For the text-containing cell, return its midpoint in [x, y] coordinate format. 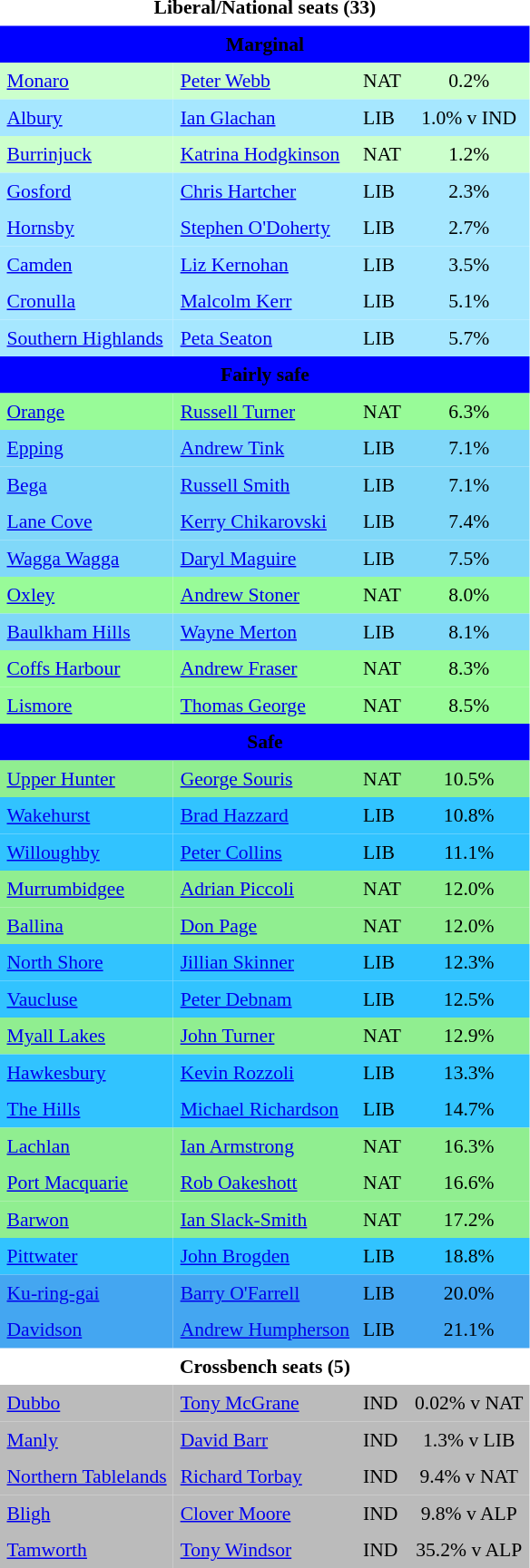
Kerry Chikarovski [265, 521]
Crossbench seats (5) [265, 1366]
Jillian Skinner [265, 962]
Stephen O'Doherty [265, 228]
Southern Highlands [87, 337]
North Shore [87, 962]
Peta Seaton [265, 337]
Daryl Maguire [265, 558]
35.2% v ALP [469, 1550]
Albury [87, 117]
David Barr [265, 1439]
9.4% v NAT [469, 1476]
Tamworth [87, 1550]
Tony Windsor [265, 1550]
3.5% [469, 264]
Orange [87, 411]
Richard Torbay [265, 1476]
7.5% [469, 558]
Northern Tablelands [87, 1476]
Russell Smith [265, 484]
Thomas George [265, 705]
Marginal [265, 44]
12.5% [469, 998]
6.3% [469, 411]
Andrew Tink [265, 448]
Rob Oakeshott [265, 1183]
20.0% [469, 1292]
Hornsby [87, 228]
Dubbo [87, 1403]
10.8% [469, 815]
The Hills [87, 1109]
Ku-ring-gai [87, 1292]
Bega [87, 484]
Wayne Merton [265, 631]
Peter Collins [265, 852]
Coffs Harbour [87, 668]
2.3% [469, 190]
Wakehurst [87, 815]
12.3% [469, 962]
Russell Turner [265, 411]
2.7% [469, 228]
Manly [87, 1439]
Ian Slack-Smith [265, 1219]
Lachlan [87, 1145]
Clover Moore [265, 1513]
Ballina [87, 925]
Oxley [87, 595]
Safe [265, 742]
0.02% v NAT [469, 1403]
Cronulla [87, 301]
16.6% [469, 1183]
1.2% [469, 154]
Wagga Wagga [87, 558]
Katrina Hodgkinson [265, 154]
12.9% [469, 1036]
Andrew Humpherson [265, 1329]
1.0% v IND [469, 117]
John Turner [265, 1036]
10.5% [469, 778]
5.1% [469, 301]
Lismore [87, 705]
Hawkesbury [87, 1072]
1.3% v LIB [469, 1439]
5.7% [469, 337]
Andrew Stoner [265, 595]
8.0% [469, 595]
7.4% [469, 521]
Brad Hazzard [265, 815]
Barry O'Farrell [265, 1292]
Myall Lakes [87, 1036]
Peter Debnam [265, 998]
13.3% [469, 1072]
Bligh [87, 1513]
John Brogden [265, 1256]
14.7% [469, 1109]
8.5% [469, 705]
Epping [87, 448]
Malcolm Kerr [265, 301]
Upper Hunter [87, 778]
Murrumbidgee [87, 889]
Burrinjuck [87, 154]
Fairly safe [265, 375]
Ian Armstrong [265, 1145]
21.1% [469, 1329]
Gosford [87, 190]
0.2% [469, 81]
Chris Hartcher [265, 190]
Monaro [87, 81]
Willoughby [87, 852]
Liz Kernohan [265, 264]
Don Page [265, 925]
11.1% [469, 852]
Port Macquarie [87, 1183]
8.1% [469, 631]
Vaucluse [87, 998]
17.2% [469, 1219]
Andrew Fraser [265, 668]
Camden [87, 264]
Lane Cove [87, 521]
18.8% [469, 1256]
George Souris [265, 778]
Davidson [87, 1329]
Kevin Rozzoli [265, 1072]
Baulkham Hills [87, 631]
Adrian Piccoli [265, 889]
Pittwater [87, 1256]
Peter Webb [265, 81]
9.8% v ALP [469, 1513]
Barwon [87, 1219]
16.3% [469, 1145]
Michael Richardson [265, 1109]
Tony McGrane [265, 1403]
Ian Glachan [265, 117]
8.3% [469, 668]
